Extract the [x, y] coordinate from the center of the cell holding the provided text.  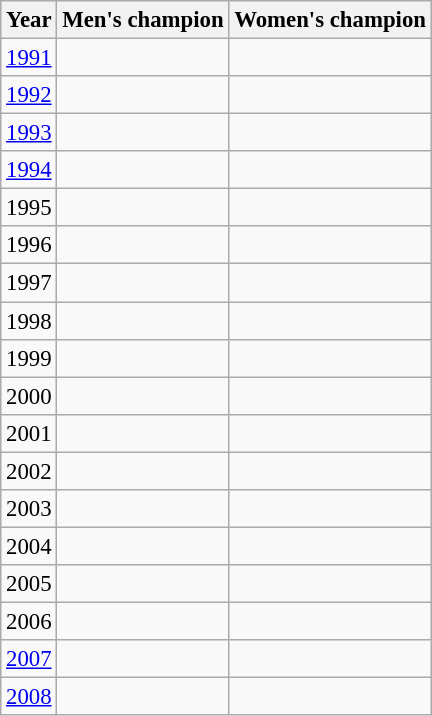
1991 [29, 58]
1998 [29, 321]
2008 [29, 697]
1993 [29, 133]
1994 [29, 170]
2001 [29, 433]
1995 [29, 208]
Men's champion [143, 20]
2003 [29, 509]
Year [29, 20]
2004 [29, 546]
2002 [29, 471]
2000 [29, 396]
1996 [29, 245]
1992 [29, 95]
2007 [29, 659]
1999 [29, 358]
1997 [29, 283]
Women's champion [330, 20]
2005 [29, 584]
2006 [29, 621]
